Determine the (X, Y) coordinate at the center of the cell enclosing the given text.  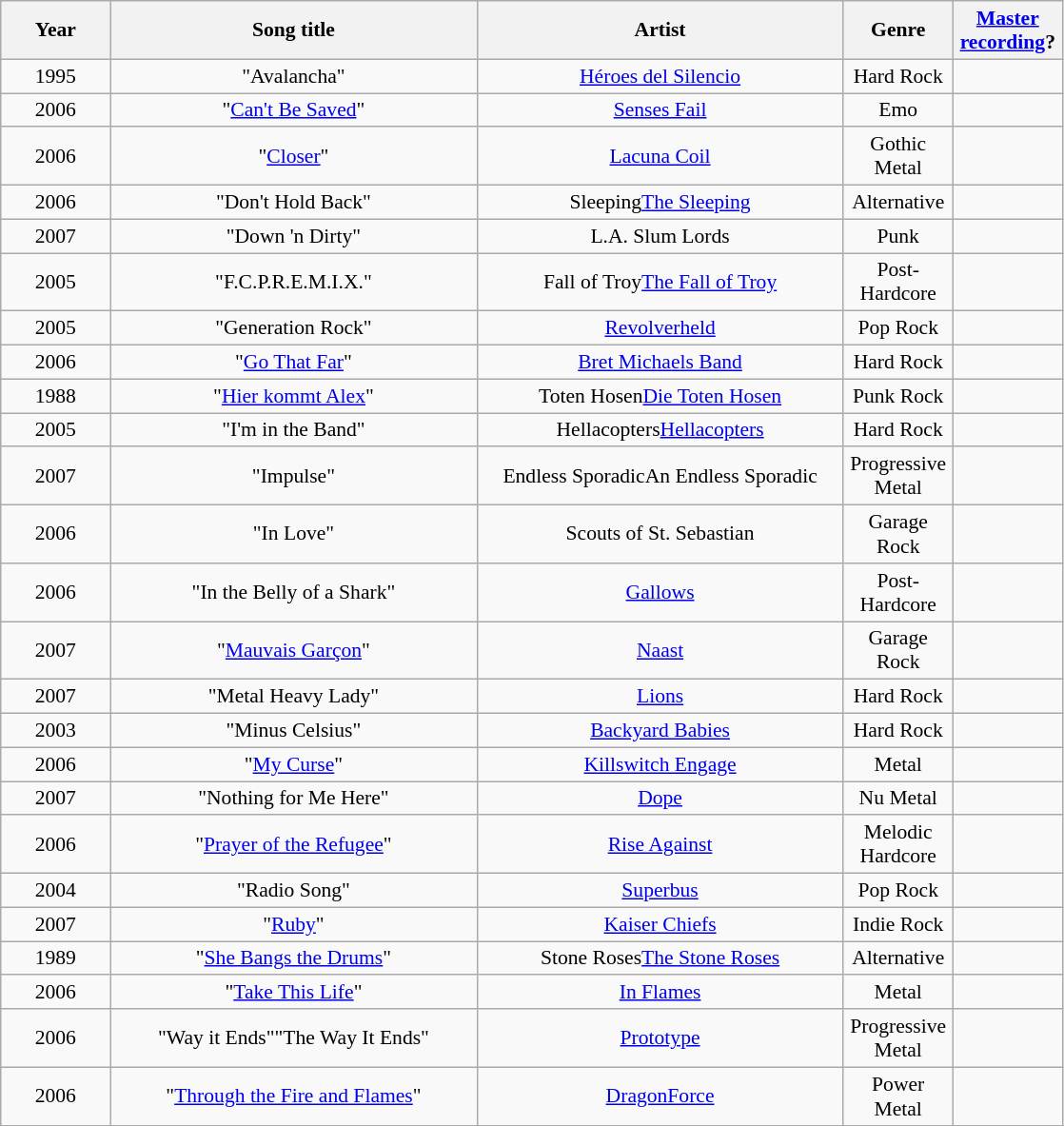
"Generation Rock" (293, 328)
"She Bangs the Drums" (293, 958)
Melodic Hardcore (898, 845)
Lacuna Coil (660, 156)
In Flames (660, 993)
"Down 'n Dirty" (293, 236)
Lions (660, 697)
HellacoptersHellacopters (660, 430)
Genre (898, 30)
Punk (898, 236)
"My Curse" (293, 764)
"Metal Heavy Lady" (293, 697)
"Through the Fire and Flames" (293, 1096)
"Impulse" (293, 476)
"Ruby" (293, 924)
Year (55, 30)
SleepingThe Sleeping (660, 203)
Gothic Metal (898, 156)
"Can't Be Saved" (293, 110)
Rise Against (660, 845)
Senses Fail (660, 110)
"Minus Celsius" (293, 731)
Bret Michaels Band (660, 363)
Backyard Babies (660, 731)
"Take This Life" (293, 993)
Endless SporadicAn Endless Sporadic (660, 476)
Superbus (660, 891)
"In the Belly of a Shark" (293, 592)
1988 (55, 396)
Song title (293, 30)
"Mauvais Garçon" (293, 651)
Revolverheld (660, 328)
Dope (660, 799)
Punk Rock (898, 396)
"Hier kommt Alex" (293, 396)
Nu Metal (898, 799)
Stone RosesThe Stone Roses (660, 958)
"Prayer of the Refugee" (293, 845)
1989 (55, 958)
Artist (660, 30)
"Nothing for Me Here" (293, 799)
Gallows (660, 592)
2004 (55, 891)
Fall of TroyThe Fall of Troy (660, 282)
"F.C.P.R.E.M.I.X." (293, 282)
"Go That Far" (293, 363)
"Closer" (293, 156)
"Way it Ends""The Way It Ends" (293, 1037)
Toten HosenDie Toten Hosen (660, 396)
Héroes del Silencio (660, 76)
"In Love" (293, 535)
Power Metal (898, 1096)
Killswitch Engage (660, 764)
Naast (660, 651)
Indie Rock (898, 924)
2003 (55, 731)
"Don't Hold Back" (293, 203)
Scouts of St. Sebastian (660, 535)
L.A. Slum Lords (660, 236)
"I'm in the Band" (293, 430)
Prototype (660, 1037)
"Avalancha" (293, 76)
1995 (55, 76)
Kaiser Chiefs (660, 924)
Emo (898, 110)
"Radio Song" (293, 891)
Master recording? (1007, 30)
DragonForce (660, 1096)
